Identify which cell holds the provided text, then report its [x, y] central coordinate. 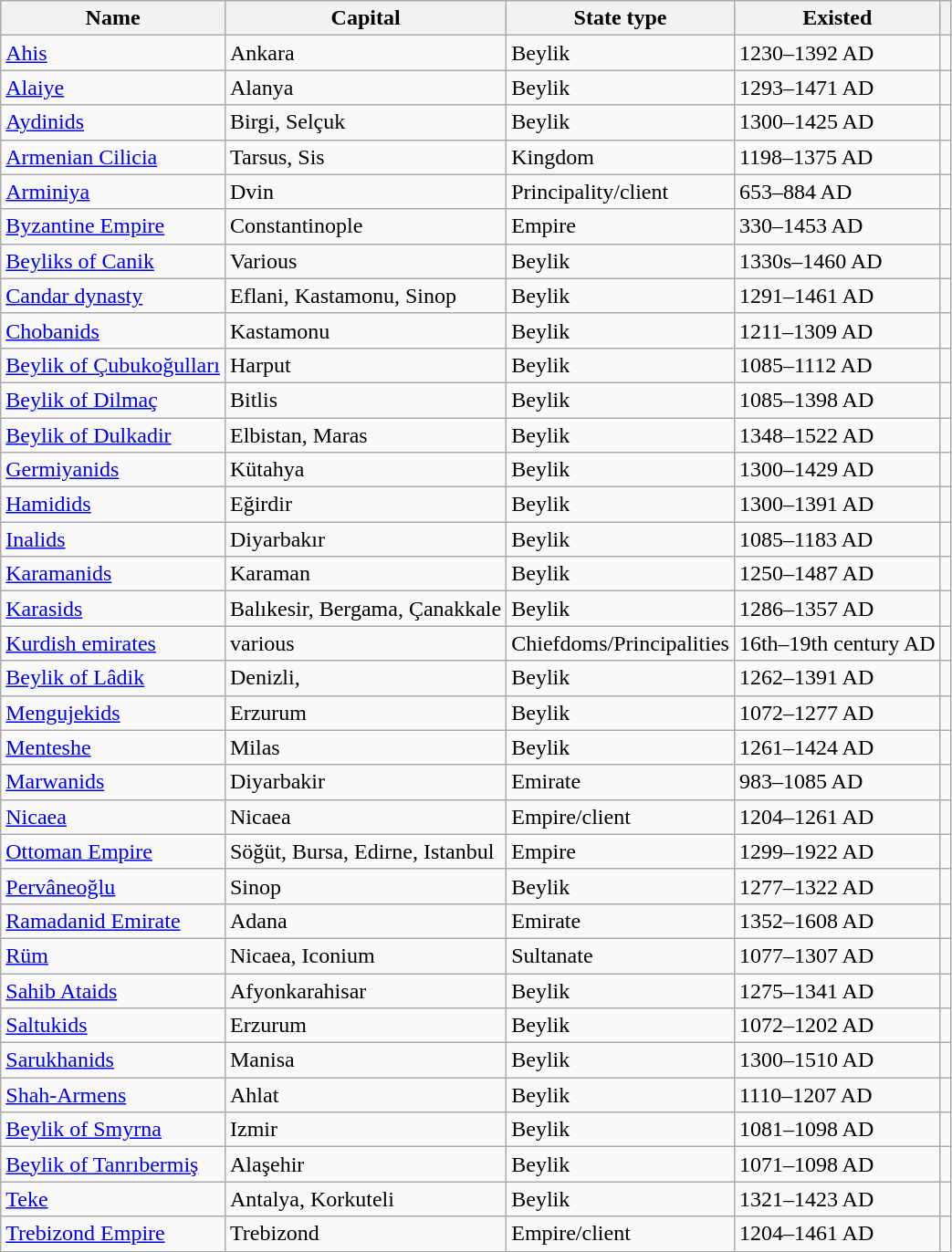
Inalids [113, 539]
1081–1098 AD [837, 1130]
1299–1922 AD [837, 851]
Beyliks of Canik [113, 261]
Birgi, Selçuk [365, 122]
1230–1392 AD [837, 53]
State type [621, 18]
Principality/client [621, 192]
Trebizond Empire [113, 1234]
Candar dynasty [113, 296]
Beylik of Lâdik [113, 678]
1321–1423 AD [837, 1199]
Bitlis [365, 400]
Ottoman Empire [113, 851]
1085–1183 AD [837, 539]
Karaman [365, 574]
Ramadanid Emirate [113, 921]
Dvin [365, 192]
Karamanids [113, 574]
Nicaea, Iconium [365, 955]
Sarukhanids [113, 1060]
Kingdom [621, 157]
Söğüt, Bursa, Edirne, Istanbul [365, 851]
330–1453 AD [837, 226]
983–1085 AD [837, 782]
Ahlat [365, 1095]
1286–1357 AD [837, 609]
1204–1461 AD [837, 1234]
Saltukids [113, 1026]
Balıkesir, Bergama, Çanakkale [365, 609]
1277–1322 AD [837, 886]
Menteshe [113, 747]
16th–19th century AD [837, 643]
1300–1429 AD [837, 470]
Kurdish emirates [113, 643]
Marwanids [113, 782]
Manisa [365, 1060]
Beylik of Çubukoğulları [113, 365]
1250–1487 AD [837, 574]
Adana [365, 921]
Ahis [113, 53]
Rüm [113, 955]
1072–1202 AD [837, 1026]
Karasids [113, 609]
1211–1309 AD [837, 330]
Beylik of Dulkadir [113, 435]
Armenian Cilicia [113, 157]
Ankara [365, 53]
Hamidids [113, 505]
1071–1098 AD [837, 1164]
Alanya [365, 88]
Pervâneoğlu [113, 886]
Antalya, Korkuteli [365, 1199]
1085–1398 AD [837, 400]
Aydinids [113, 122]
Beylik of Smyrna [113, 1130]
Tarsus, Sis [365, 157]
1291–1461 AD [837, 296]
1262–1391 AD [837, 678]
1275–1341 AD [837, 990]
Izmir [365, 1130]
Mengujekids [113, 713]
Capital [365, 18]
1300–1510 AD [837, 1060]
Name [113, 18]
1072–1277 AD [837, 713]
Afyonkarahisar [365, 990]
Denizli, [365, 678]
1077–1307 AD [837, 955]
Trebizond [365, 1234]
1352–1608 AD [837, 921]
1348–1522 AD [837, 435]
Elbistan, Maras [365, 435]
Existed [837, 18]
Kütahya [365, 470]
1300–1425 AD [837, 122]
Kastamonu [365, 330]
1330s–1460 AD [837, 261]
Beylik of Tanrıbermiş [113, 1164]
Chiefdoms/Principalities [621, 643]
1300–1391 AD [837, 505]
1261–1424 AD [837, 747]
1085–1112 AD [837, 365]
Various [365, 261]
Beylik of Dilmaç [113, 400]
Constantinople [365, 226]
Teke [113, 1199]
Diyarbakır [365, 539]
Sahib Ataids [113, 990]
Byzantine Empire [113, 226]
various [365, 643]
Harput [365, 365]
Chobanids [113, 330]
1293–1471 AD [837, 88]
Sinop [365, 886]
1198–1375 AD [837, 157]
1110–1207 AD [837, 1095]
Shah-Armens [113, 1095]
653–884 AD [837, 192]
1204–1261 AD [837, 817]
Alaiye [113, 88]
Eğirdir [365, 505]
Arminiya [113, 192]
Germiyanids [113, 470]
Milas [365, 747]
Eflani, Kastamonu, Sinop [365, 296]
Sultanate [621, 955]
Diyarbakir [365, 782]
Alaşehir [365, 1164]
